Identify which cell holds the provided text, then report its [x, y] central coordinate. 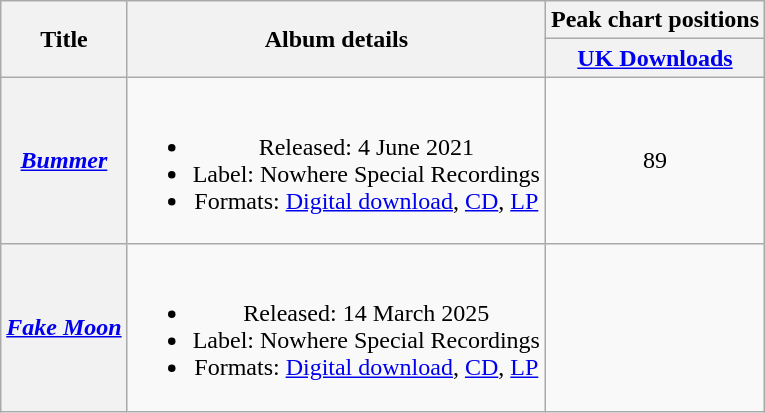
89 [654, 160]
Title [64, 39]
Bummer [64, 160]
Released: 14 March 2025Label: Nowhere Special RecordingsFormats: Digital download, CD, LP [336, 328]
Fake Moon [64, 328]
Released: 4 June 2021Label: Nowhere Special RecordingsFormats: Digital download, CD, LP [336, 160]
Peak chart positions [654, 20]
UK Downloads [654, 58]
Album details [336, 39]
